Pinpoint the cell where the given text exists, returning its (x, y) midpoint coordinate. 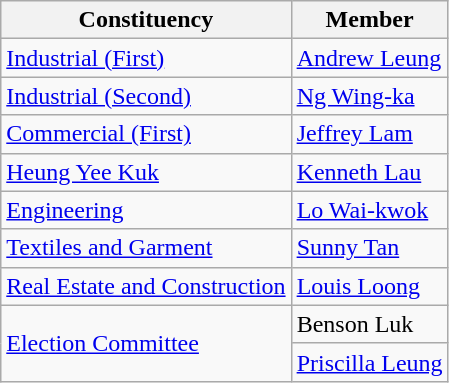
Textiles and Garment (146, 248)
Louis Loong (370, 286)
Kenneth Lau (370, 172)
Industrial (First) (146, 58)
Commercial (First) (146, 134)
Sunny Tan (370, 248)
Constituency (146, 20)
Jeffrey Lam (370, 134)
Member (370, 20)
Andrew Leung (370, 58)
Priscilla Leung (370, 362)
Engineering (146, 210)
Ng Wing-ka (370, 96)
Heung Yee Kuk (146, 172)
Industrial (Second) (146, 96)
Benson Luk (370, 324)
Election Committee (146, 343)
Lo Wai-kwok (370, 210)
Real Estate and Construction (146, 286)
